Locate the cell with the specified text and output its [X, Y] center coordinate. 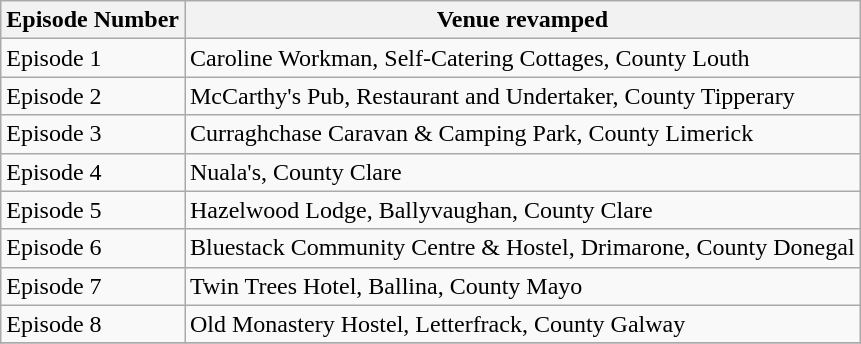
Hazelwood Lodge, Ballyvaughan, County Clare [522, 210]
Old Monastery Hostel, Letterfrack, County Galway [522, 324]
Episode 4 [93, 172]
Twin Trees Hotel, Ballina, County Mayo [522, 286]
Episode 8 [93, 324]
Curraghchase Caravan & Camping Park, County Limerick [522, 134]
Venue revamped [522, 20]
Episode Number [93, 20]
Bluestack Community Centre & Hostel, Drimarone, County Donegal [522, 248]
McCarthy's Pub, Restaurant and Undertaker, County Tipperary [522, 96]
Episode 3 [93, 134]
Episode 7 [93, 286]
Caroline Workman, Self-Catering Cottages, County Louth [522, 58]
Episode 1 [93, 58]
Episode 2 [93, 96]
Episode 6 [93, 248]
Episode 5 [93, 210]
Nuala's, County Clare [522, 172]
